Determine the [x, y] coordinate at the center of the cell enclosing the given text.  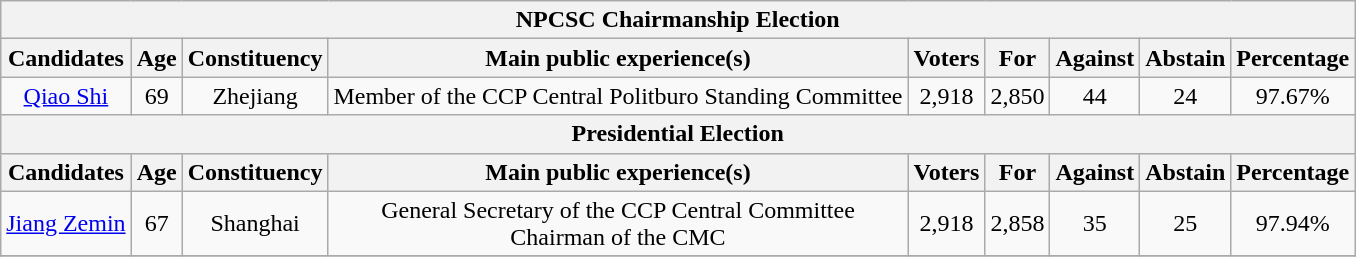
Shanghai [255, 224]
NPCSC Chairmanship Election [678, 20]
35 [1095, 224]
97.94% [1293, 224]
Presidential Election [678, 134]
Zhejiang [255, 96]
24 [1186, 96]
General Secretary of the CCP Central CommitteeChairman of the CMC [618, 224]
Member of the CCP Central Politburo Standing Committee [618, 96]
2,858 [1018, 224]
69 [156, 96]
67 [156, 224]
Jiang Zemin [66, 224]
97.67% [1293, 96]
25 [1186, 224]
44 [1095, 96]
Qiao Shi [66, 96]
2,850 [1018, 96]
